From the cell containing the given text, extract its center point as (x, y) coordinate. 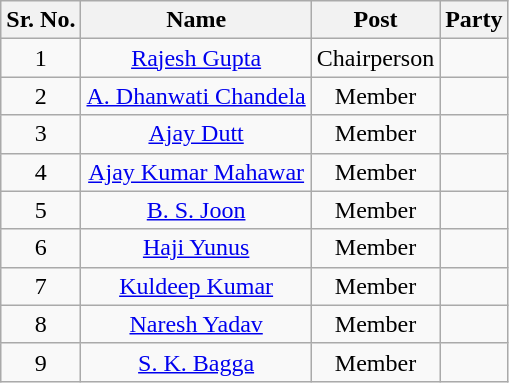
Rajesh Gupta (196, 58)
4 (41, 172)
B. S. Joon (196, 210)
7 (41, 286)
Naresh Yadav (196, 324)
5 (41, 210)
9 (41, 362)
Name (196, 20)
A. Dhanwati Chandela (196, 96)
8 (41, 324)
6 (41, 248)
Haji Yunus (196, 248)
1 (41, 58)
Chairperson (375, 58)
2 (41, 96)
Ajay Kumar Mahawar (196, 172)
Party (474, 20)
Kuldeep Kumar (196, 286)
S. K. Bagga (196, 362)
Ajay Dutt (196, 134)
Sr. No. (41, 20)
3 (41, 134)
Post (375, 20)
